Return (X, Y) of the center of cell containing provided text 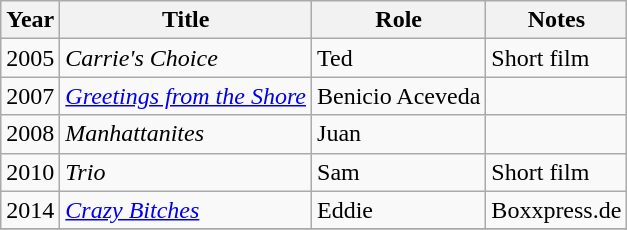
Role (399, 20)
2008 (30, 134)
Benicio Aceveda (399, 96)
Eddie (399, 210)
Carrie's Choice (186, 58)
Title (186, 20)
Trio (186, 172)
Year (30, 20)
Juan (399, 134)
2010 (30, 172)
2014 (30, 210)
Notes (556, 20)
2007 (30, 96)
Sam (399, 172)
Boxxpress.de (556, 210)
Ted (399, 58)
Greetings from the Shore (186, 96)
Manhattanites (186, 134)
2005 (30, 58)
Crazy Bitches (186, 210)
